Find where the given text appears and provide that cell's center as [X, Y] coordinate. 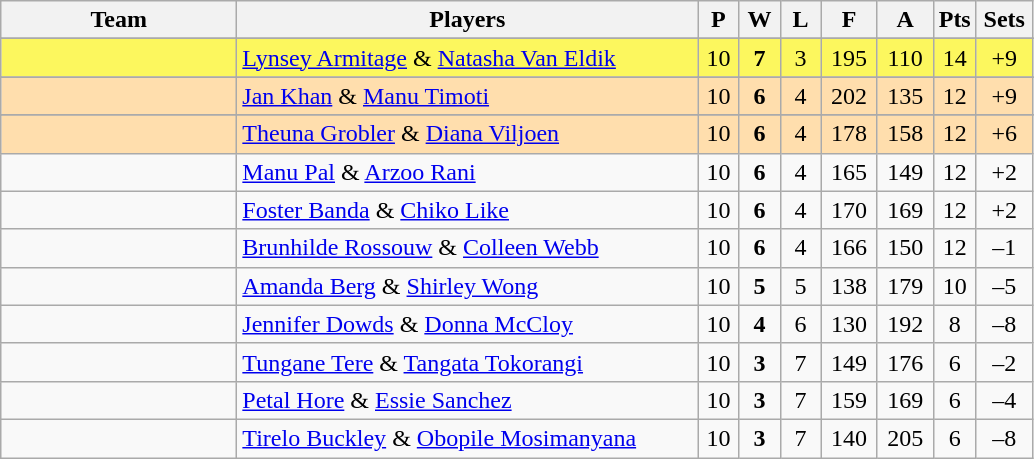
F [849, 20]
140 [849, 438]
Manu Pal & Arzoo Rani [468, 172]
Jan Khan & Manu Timoti [468, 96]
138 [849, 286]
195 [849, 58]
–2 [1004, 362]
176 [905, 362]
W [760, 20]
Petal Hore & Essie Sanchez [468, 400]
Players [468, 20]
L [800, 20]
–4 [1004, 400]
Pts [954, 20]
Sets [1004, 20]
+6 [1004, 134]
178 [849, 134]
Theuna Grobler & Diana Viljoen [468, 134]
Lynsey Armitage & Natasha Van Eldik [468, 58]
135 [905, 96]
–1 [1004, 248]
P [718, 20]
Tungane Tere & Tangata Tokorangi [468, 362]
192 [905, 324]
Amanda Berg & Shirley Wong [468, 286]
Brunhilde Rossouw & Colleen Webb [468, 248]
Team [119, 20]
A [905, 20]
165 [849, 172]
170 [849, 210]
14 [954, 58]
202 [849, 96]
166 [849, 248]
159 [849, 400]
Foster Banda & Chiko Like [468, 210]
150 [905, 248]
8 [954, 324]
179 [905, 286]
110 [905, 58]
205 [905, 438]
158 [905, 134]
Tirelo Buckley & Obopile Mosimanyana [468, 438]
130 [849, 324]
Jennifer Dowds & Donna McCloy [468, 324]
–5 [1004, 286]
